Return the [X, Y] coordinate for the center point of the cell that contains the specified text.  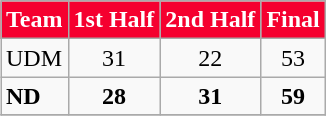
2nd Half [210, 20]
ND [34, 96]
Final [293, 20]
1st Half [114, 20]
59 [293, 96]
28 [114, 96]
Team [34, 20]
22 [210, 58]
53 [293, 58]
UDM [34, 58]
